Return the [X, Y] coordinate for the center point of the cell that contains the specified text.  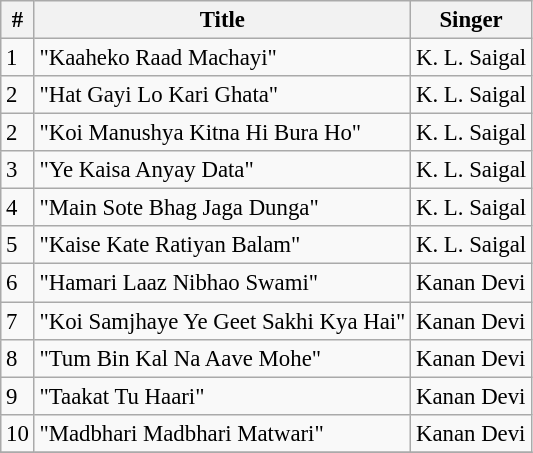
"Tum Bin Kal Na Aave Mohe" [222, 358]
# [18, 20]
"Koi Samjhaye Ye Geet Sakhi Kya Hai" [222, 321]
"Kaise Kate Ratiyan Balam" [222, 245]
Title [222, 20]
10 [18, 433]
"Kaaheko Raad Machayi" [222, 58]
"Taakat Tu Haari" [222, 396]
"Main Sote Bhag Jaga Dunga" [222, 208]
"Hat Gayi Lo Kari Ghata" [222, 95]
8 [18, 358]
5 [18, 245]
3 [18, 170]
"Koi Manushya Kitna Hi Bura Ho" [222, 133]
Singer [472, 20]
6 [18, 283]
"Hamari Laaz Nibhao Swami" [222, 283]
1 [18, 58]
"Ye Kaisa Anyay Data" [222, 170]
"Madbhari Madbhari Matwari" [222, 433]
7 [18, 321]
4 [18, 208]
9 [18, 396]
